Detect which cell encompasses the target text, then output its (x, y) center coordinate. 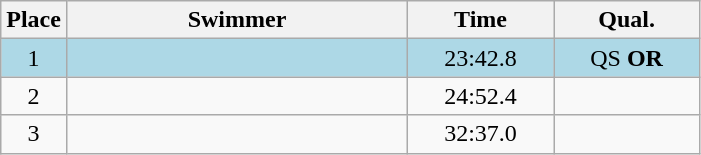
3 (34, 134)
Place (34, 20)
24:52.4 (481, 96)
32:37.0 (481, 134)
Qual. (627, 20)
QS OR (627, 58)
2 (34, 96)
1 (34, 58)
Time (481, 20)
Swimmer (236, 20)
23:42.8 (481, 58)
